Scan for the cell matching the given text and deliver its [x, y] coordinate at center. 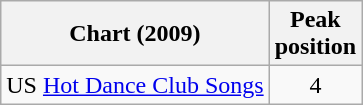
Chart (2009) [135, 34]
US Hot Dance Club Songs [135, 85]
4 [315, 85]
Peakposition [315, 34]
